Find where the given text appears and provide that cell's center as [x, y] coordinate. 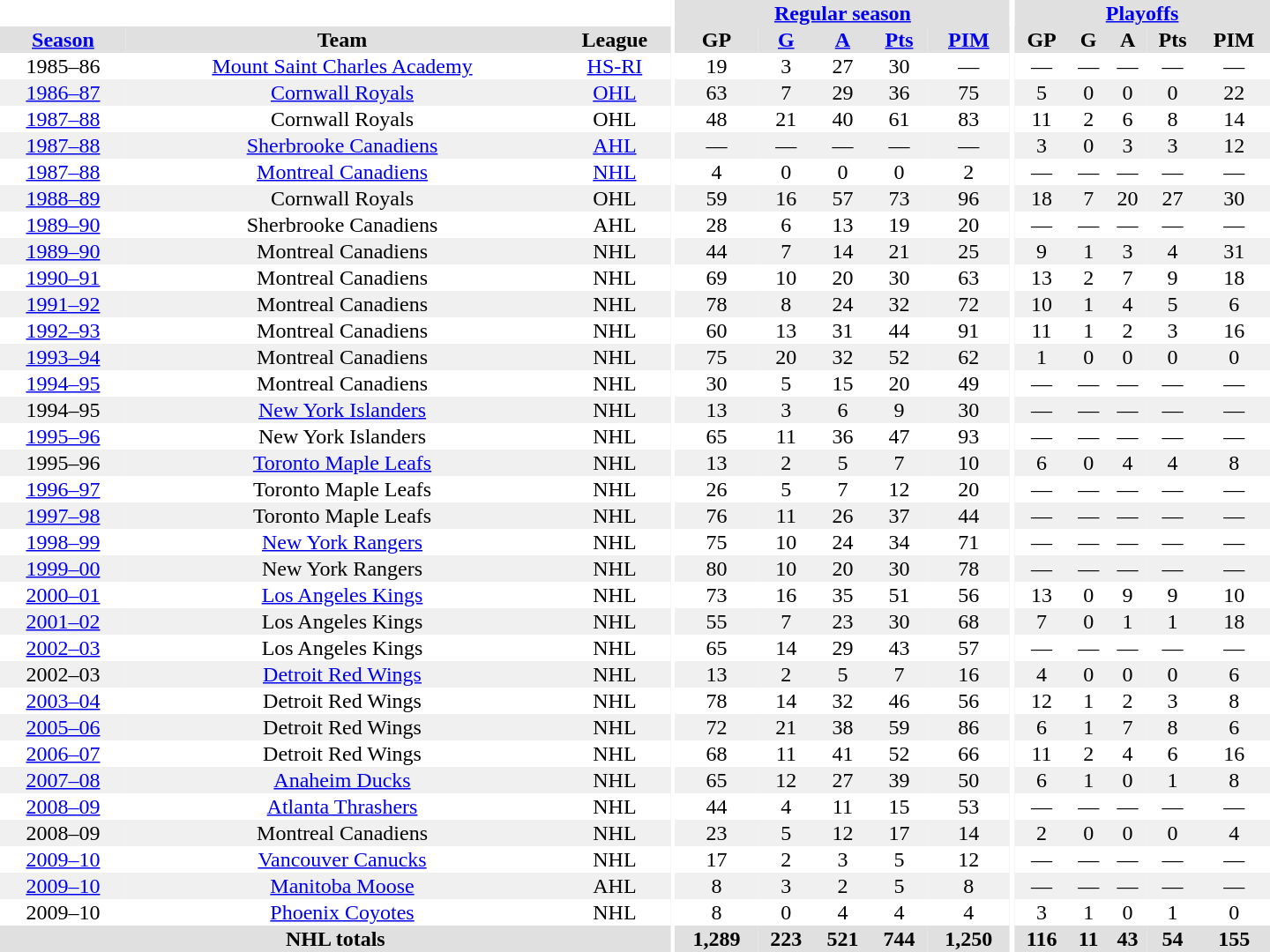
1,289 [717, 939]
62 [969, 357]
Mount Saint Charles Academy [342, 66]
39 [899, 780]
1999–00 [63, 569]
744 [899, 939]
Vancouver Canucks [342, 859]
1,250 [969, 939]
25 [969, 251]
2001–02 [63, 621]
223 [786, 939]
54 [1173, 939]
60 [717, 331]
Anaheim Ducks [342, 780]
53 [969, 807]
49 [969, 383]
2000–01 [63, 595]
28 [717, 225]
22 [1234, 93]
1991–92 [63, 304]
1996–97 [63, 489]
155 [1234, 939]
80 [717, 569]
48 [717, 119]
38 [842, 727]
55 [717, 621]
1992–93 [63, 331]
1990–91 [63, 278]
Season [63, 40]
69 [717, 278]
51 [899, 595]
2005–06 [63, 727]
1997–98 [63, 516]
41 [842, 754]
37 [899, 516]
Atlanta Thrashers [342, 807]
83 [969, 119]
34 [899, 542]
1993–94 [63, 357]
86 [969, 727]
League [615, 40]
76 [717, 516]
1986–87 [63, 93]
Regular season [843, 13]
47 [899, 436]
40 [842, 119]
1998–99 [63, 542]
HS-RI [615, 66]
66 [969, 754]
91 [969, 331]
50 [969, 780]
93 [969, 436]
46 [899, 701]
116 [1042, 939]
35 [842, 595]
96 [969, 198]
NHL totals [335, 939]
1985–86 [63, 66]
2006–07 [63, 754]
1988–89 [63, 198]
2007–08 [63, 780]
Team [342, 40]
61 [899, 119]
Manitoba Moose [342, 886]
2003–04 [63, 701]
521 [842, 939]
71 [969, 542]
Playoffs [1142, 13]
Phoenix Coyotes [342, 912]
